Locate the cell with the specified text and output its [x, y] center coordinate. 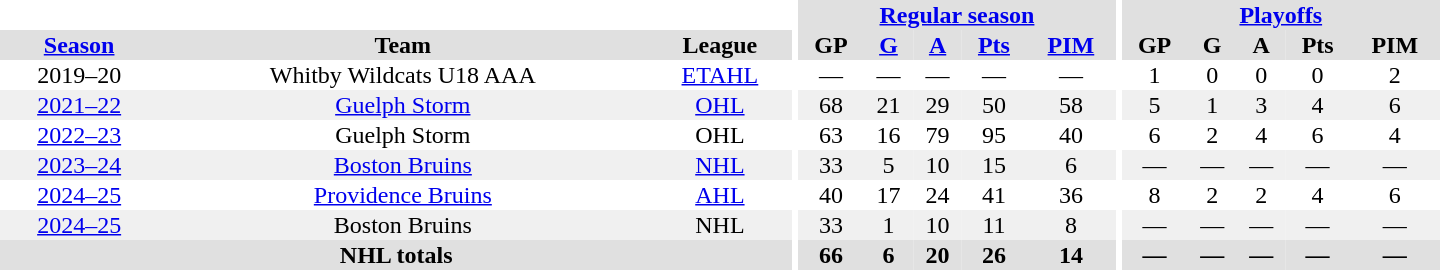
Providence Bruins [402, 195]
68 [831, 105]
League [720, 45]
16 [888, 135]
NHL totals [396, 255]
ETAHL [720, 75]
24 [938, 195]
2022–23 [79, 135]
50 [994, 105]
36 [1071, 195]
2019–20 [79, 75]
41 [994, 195]
Team [402, 45]
3 [1262, 105]
Playoffs [1281, 15]
58 [1071, 105]
2023–24 [79, 165]
Whitby Wildcats U18 AAA [402, 75]
17 [888, 195]
Regular season [957, 15]
63 [831, 135]
Season [79, 45]
20 [938, 255]
2021–22 [79, 105]
15 [994, 165]
29 [938, 105]
11 [994, 225]
95 [994, 135]
14 [1071, 255]
26 [994, 255]
66 [831, 255]
21 [888, 105]
AHL [720, 195]
79 [938, 135]
